Capture the cell that displays the provided text and extract its [X, Y] central coordinate. 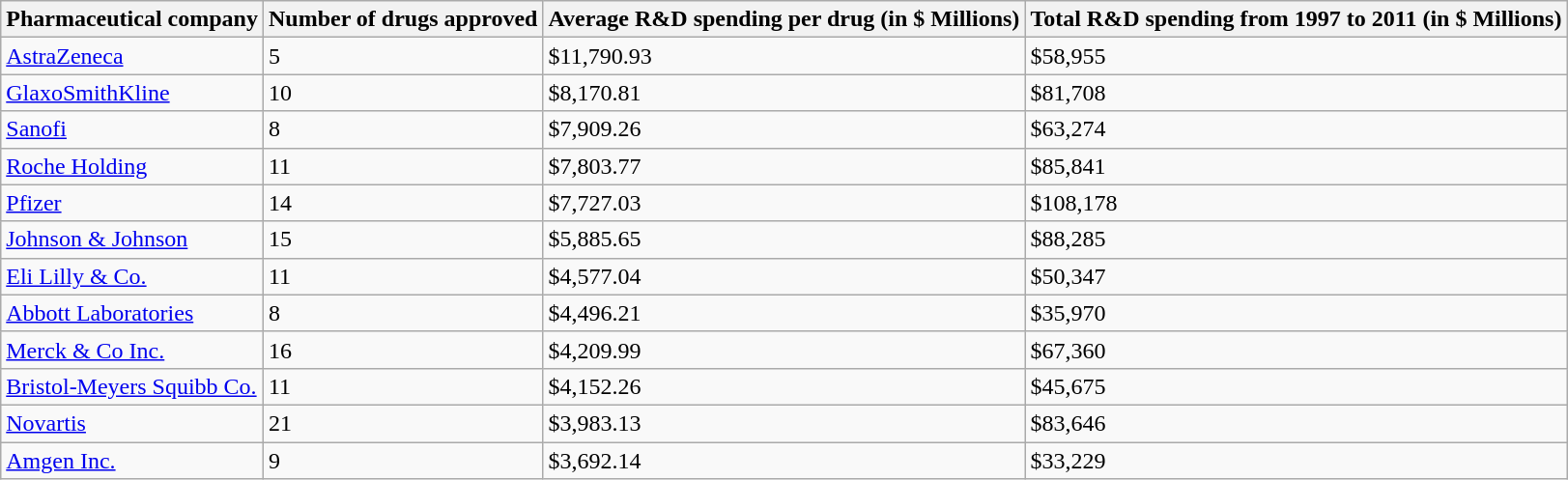
$8,170.81 [784, 93]
Bristol-Meyers Squibb Co. [132, 386]
$7,803.77 [784, 166]
Pfizer [132, 203]
21 [403, 423]
$50,347 [1297, 276]
$3,983.13 [784, 423]
5 [403, 56]
15 [403, 240]
16 [403, 350]
Abbott Laboratories [132, 313]
Merck & Co Inc. [132, 350]
14 [403, 203]
Average R&D spending per drug (in $ Millions) [784, 19]
$33,229 [1297, 461]
$7,909.26 [784, 129]
Number of drugs approved [403, 19]
$108,178 [1297, 203]
$63,274 [1297, 129]
Total R&D spending from 1997 to 2011 (in $ Millions) [1297, 19]
Pharmaceutical company [132, 19]
$81,708 [1297, 93]
$45,675 [1297, 386]
Sanofi [132, 129]
$11,790.93 [784, 56]
10 [403, 93]
GlaxoSmithKline [132, 93]
Eli Lilly & Co. [132, 276]
$7,727.03 [784, 203]
$4,496.21 [784, 313]
$88,285 [1297, 240]
Johnson & Johnson [132, 240]
Amgen Inc. [132, 461]
$35,970 [1297, 313]
$58,955 [1297, 56]
$5,885.65 [784, 240]
$4,209.99 [784, 350]
Roche Holding [132, 166]
$85,841 [1297, 166]
$83,646 [1297, 423]
$67,360 [1297, 350]
$4,577.04 [784, 276]
9 [403, 461]
Novartis [132, 423]
$4,152.26 [784, 386]
$3,692.14 [784, 461]
AstraZeneca [132, 56]
